Provide the (X, Y) coordinate of the cell's center where the given text is located.  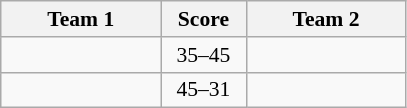
Team 1 (81, 19)
35–45 (204, 55)
Score (204, 19)
Team 2 (326, 19)
45–31 (204, 90)
